Return [X, Y] of the center of cell containing provided text 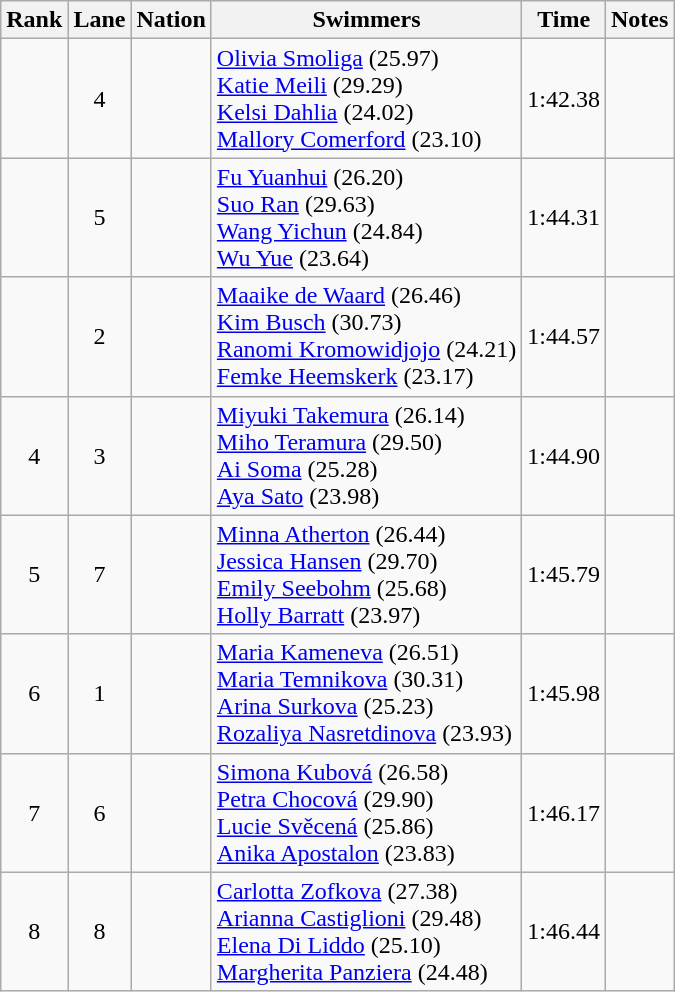
Lane [100, 20]
3 [100, 456]
1:46.17 [564, 812]
Nation [171, 20]
1:46.44 [564, 932]
Rank [34, 20]
Swimmers [366, 20]
1:44.90 [564, 456]
Maria Kameneva (26.51)Maria Temnikova (30.31)Arina Surkova (25.23)Rozaliya Nasretdinova (23.93) [366, 694]
Maaike de Waard (26.46)Kim Busch (30.73)Ranomi Kromowidjojo (24.21)Femke Heemskerk (23.17) [366, 336]
Miyuki Takemura (26.14)Miho Teramura (29.50)Ai Soma (25.28)Aya Sato (23.98) [366, 456]
1:44.57 [564, 336]
Olivia Smoliga (25.97)Katie Meili (29.29)Kelsi Dahlia (24.02)Mallory Comerford (23.10) [366, 98]
1:42.38 [564, 98]
1:44.31 [564, 218]
1:45.79 [564, 574]
Notes [639, 20]
Fu Yuanhui (26.20)Suo Ran (29.63)Wang Yichun (24.84)Wu Yue (23.64) [366, 218]
Simona Kubová (26.58)Petra Chocová (29.90)Lucie Svěcená (25.86)Anika Apostalon (23.83) [366, 812]
Minna Atherton (26.44)Jessica Hansen (29.70)Emily Seebohm (25.68)Holly Barratt (23.97) [366, 574]
Time [564, 20]
Carlotta Zofkova (27.38)Arianna Castiglioni (29.48)Elena Di Liddo (25.10)Margherita Panziera (24.48) [366, 932]
1 [100, 694]
1:45.98 [564, 694]
2 [100, 336]
